Locate the cell with the specified text and output its (X, Y) center coordinate. 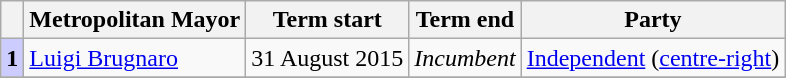
Independent (centre-right) (653, 58)
Term start (328, 20)
Term end (465, 20)
1 (12, 58)
Luigi Brugnaro (135, 58)
31 August 2015 (328, 58)
Metropolitan Mayor (135, 20)
Incumbent (465, 58)
Party (653, 20)
